Return the [X, Y] coordinate for the center point of the cell that contains the specified text.  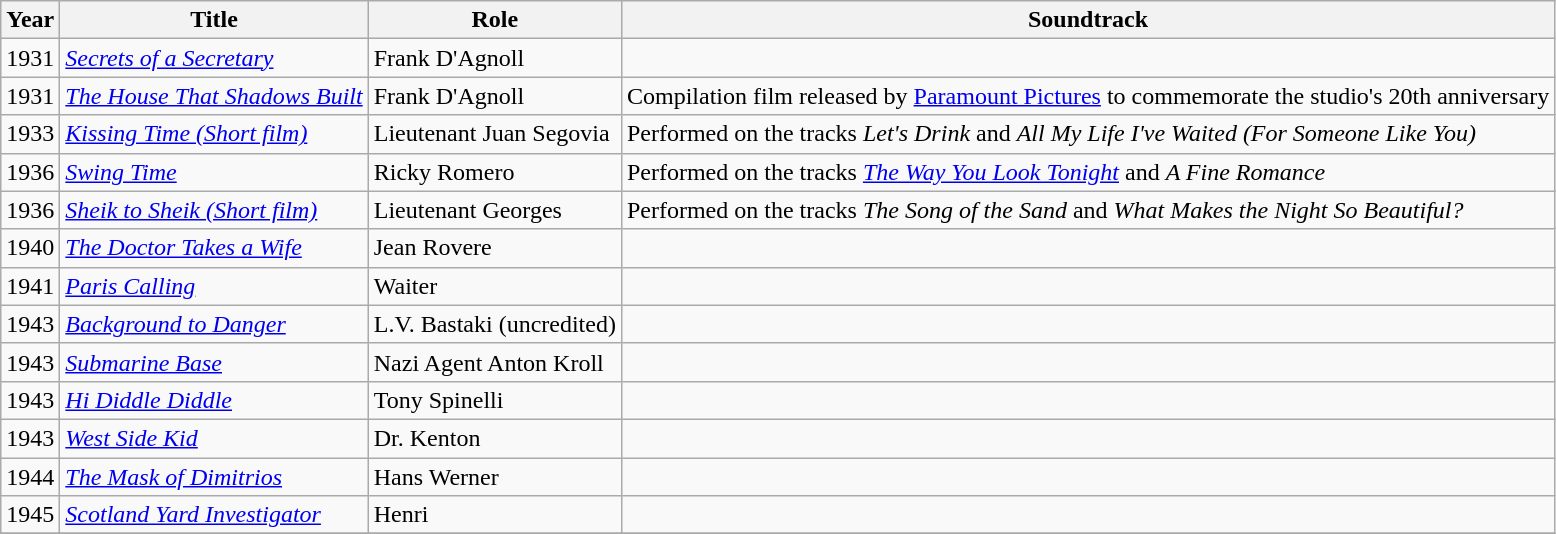
Swing Time [214, 172]
Title [214, 20]
1944 [30, 477]
The House That Shadows Built [214, 96]
1940 [30, 248]
Henri [494, 515]
Sheik to Sheik (Short film) [214, 210]
Compilation film released by Paramount Pictures to commemorate the studio's 20th anniversary [1088, 96]
Secrets of a Secretary [214, 58]
Background to Danger [214, 324]
Submarine Base [214, 362]
Hi Diddle Diddle [214, 400]
Kissing Time (Short film) [214, 134]
Paris Calling [214, 286]
Performed on the tracks The Song of the Sand and What Makes the Night So Beautiful? [1088, 210]
Ricky Romero [494, 172]
Waiter [494, 286]
Scotland Yard Investigator [214, 515]
Jean Rovere [494, 248]
1941 [30, 286]
West Side Kid [214, 438]
The Mask of Dimitrios [214, 477]
Performed on the tracks The Way You Look Tonight and A Fine Romance [1088, 172]
Lieutenant Georges [494, 210]
Nazi Agent Anton Kroll [494, 362]
1945 [30, 515]
1933 [30, 134]
Dr. Kenton [494, 438]
The Doctor Takes a Wife [214, 248]
Role [494, 20]
Tony Spinelli [494, 400]
L.V. Bastaki (uncredited) [494, 324]
Performed on the tracks Let's Drink and All My Life I've Waited (For Someone Like You) [1088, 134]
Lieutenant Juan Segovia [494, 134]
Soundtrack [1088, 20]
Year [30, 20]
Hans Werner [494, 477]
